Identify which cell holds the provided text, then report its [X, Y] central coordinate. 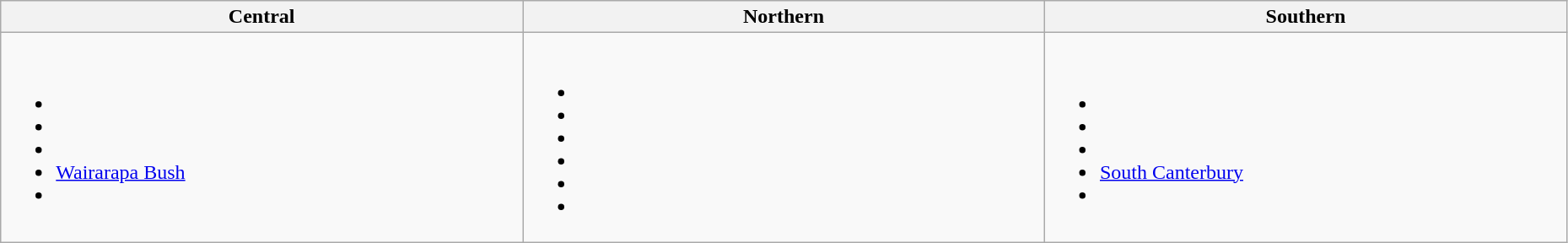
Central [261, 17]
Southern [1306, 17]
Northern [784, 17]
Wairarapa Bush [261, 138]
South Canterbury [1306, 138]
